Output the (X, Y) coordinate of the center of the cell containing the given text.  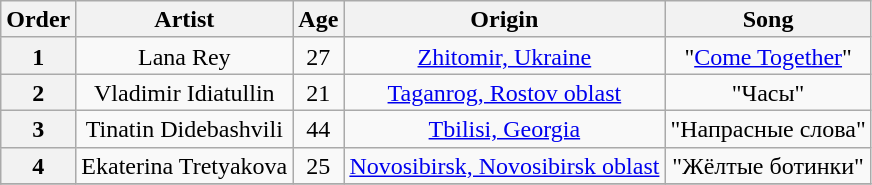
27 (318, 56)
Origin (504, 20)
Novosibirsk, Novosibirsk oblast (504, 166)
Ekaterina Tretyakova (184, 166)
Taganrog, Rostov oblast (504, 92)
44 (318, 128)
Tbilisi, Georgia (504, 128)
Vladimir Idiatullin (184, 92)
25 (318, 166)
"Часы" (768, 92)
"Come Together" (768, 56)
Lana Rey (184, 56)
21 (318, 92)
Zhitomir, Ukraine (504, 56)
Song (768, 20)
Tinatin Didebashvili (184, 128)
3 (38, 128)
1 (38, 56)
Age (318, 20)
Order (38, 20)
Artist (184, 20)
4 (38, 166)
"Жёлтые ботинки" (768, 166)
2 (38, 92)
"Напрасные слова" (768, 128)
